Return [x, y] of the center of cell containing provided text 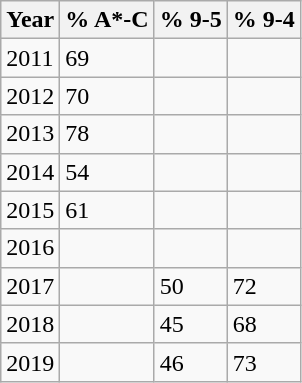
Year [30, 20]
2016 [30, 248]
2018 [30, 324]
% A*-C [107, 20]
73 [264, 362]
50 [190, 286]
45 [190, 324]
2013 [30, 134]
61 [107, 210]
% 9-4 [264, 20]
2017 [30, 286]
46 [190, 362]
2019 [30, 362]
69 [107, 58]
54 [107, 172]
% 9-5 [190, 20]
2011 [30, 58]
2015 [30, 210]
78 [107, 134]
68 [264, 324]
2014 [30, 172]
70 [107, 96]
2012 [30, 96]
72 [264, 286]
